For the text-containing cell, return its midpoint in [X, Y] coordinate format. 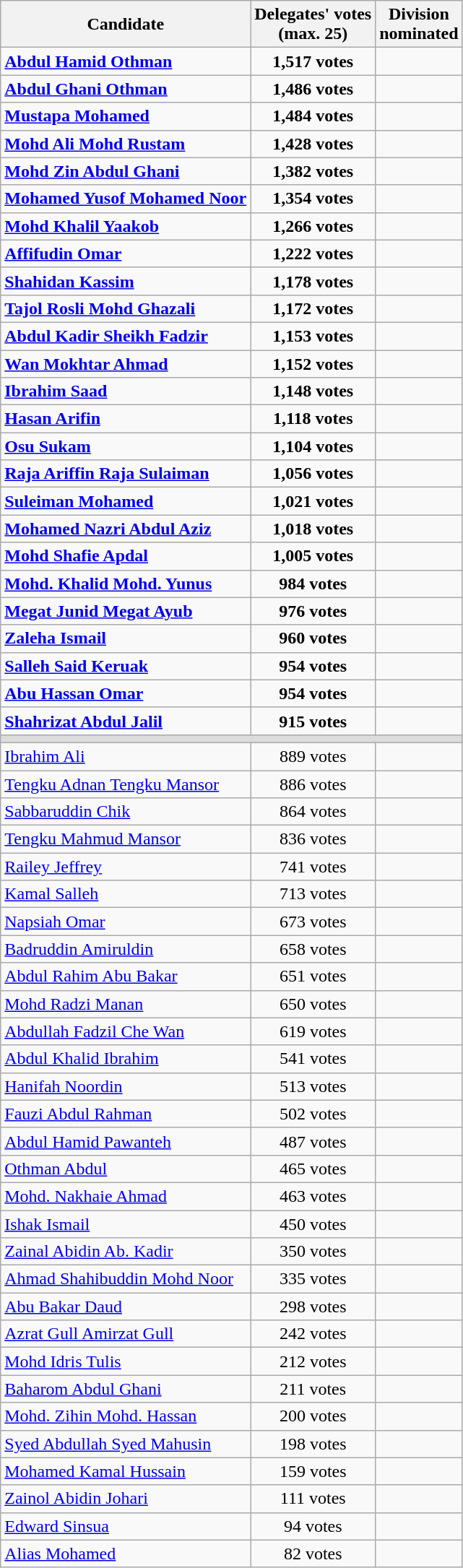
Hanifah Noordin [126, 1086]
502 votes [313, 1114]
658 votes [313, 949]
984 votes [313, 584]
1,266 votes [313, 226]
Ishak Ismail [126, 1224]
1,005 votes [313, 556]
Badruddin Amiruldin [126, 949]
94 votes [313, 1526]
Raja Ariffin Raja Sulaiman [126, 474]
Abu Bakar Daud [126, 1307]
960 votes [313, 638]
1,222 votes [313, 254]
1,178 votes [313, 281]
Mohd Khalil Yaakob [126, 226]
82 votes [313, 1554]
159 votes [313, 1471]
Abdul Hamid Othman [126, 61]
Mohamed Yusof Mohamed Noor [126, 199]
450 votes [313, 1224]
Mohamed Nazri Abdul Aziz [126, 529]
1,428 votes [313, 144]
Mohd Radzi Manan [126, 1004]
Mustapa Mohamed [126, 116]
1,021 votes [313, 501]
Zainol Abidin Johari [126, 1499]
Mohd. Nakhaie Ahmad [126, 1196]
Othman Abdul [126, 1169]
111 votes [313, 1499]
1,018 votes [313, 529]
Mohd Shafie Apdal [126, 556]
Alias Mohamed [126, 1554]
Kamal Salleh [126, 894]
Affifudin Omar [126, 254]
1,056 votes [313, 474]
Shahrizat Abdul Jalil [126, 721]
Mohd. Zihin Mohd. Hassan [126, 1416]
1,517 votes [313, 61]
335 votes [313, 1279]
Railey Jeffrey [126, 867]
651 votes [313, 976]
Sabbaruddin Chik [126, 812]
1,172 votes [313, 308]
Mohd Idris Tulis [126, 1361]
Hasan Arifin [126, 419]
1,153 votes [313, 336]
Mohamed Kamal Hussain [126, 1471]
915 votes [313, 721]
Shahidan Kassim [126, 281]
650 votes [313, 1004]
Suleiman Mohamed [126, 501]
713 votes [313, 894]
541 votes [313, 1059]
Abdul Rahim Abu Bakar [126, 976]
198 votes [313, 1444]
Azrat Gull Amirzat Gull [126, 1334]
463 votes [313, 1196]
Mohd Ali Mohd Rustam [126, 144]
1,382 votes [313, 171]
864 votes [313, 812]
Abdul Ghani Othman [126, 89]
465 votes [313, 1169]
1,484 votes [313, 116]
1,104 votes [313, 446]
Mohd. Khalid Mohd. Yunus [126, 584]
Ahmad Shahibuddin Mohd Noor [126, 1279]
1,148 votes [313, 391]
200 votes [313, 1416]
298 votes [313, 1307]
242 votes [313, 1334]
Tengku Adnan Tengku Mansor [126, 784]
619 votes [313, 1031]
Candidate [126, 25]
Zaleha Ismail [126, 638]
Salleh Said Keruak [126, 666]
886 votes [313, 784]
211 votes [313, 1389]
Ibrahim Ali [126, 756]
Wan Mokhtar Ahmad [126, 363]
350 votes [313, 1252]
836 votes [313, 839]
Ibrahim Saad [126, 391]
889 votes [313, 756]
Abdullah Fadzil Che Wan [126, 1031]
Fauzi Abdul Rahman [126, 1114]
Tengku Mahmud Mansor [126, 839]
Abdul Hamid Pawanteh [126, 1141]
Syed Abdullah Syed Mahusin [126, 1444]
487 votes [313, 1141]
Edward Sinsua [126, 1526]
Tajol Rosli Mohd Ghazali [126, 308]
Baharom Abdul Ghani [126, 1389]
Divisionnominated [419, 25]
Megat Junid Megat Ayub [126, 611]
Delegates' votes(max. 25) [313, 25]
Zainal Abidin Ab. Kadir [126, 1252]
Abdul Khalid Ibrahim [126, 1059]
1,118 votes [313, 419]
1,152 votes [313, 363]
673 votes [313, 922]
Abdul Kadir Sheikh Fadzir [126, 336]
976 votes [313, 611]
1,354 votes [313, 199]
Napsiah Omar [126, 922]
Mohd Zin Abdul Ghani [126, 171]
513 votes [313, 1086]
212 votes [313, 1361]
Osu Sukam [126, 446]
1,486 votes [313, 89]
741 votes [313, 867]
Abu Hassan Omar [126, 693]
